Pinpoint the cell where the given text exists, returning its [x, y] midpoint coordinate. 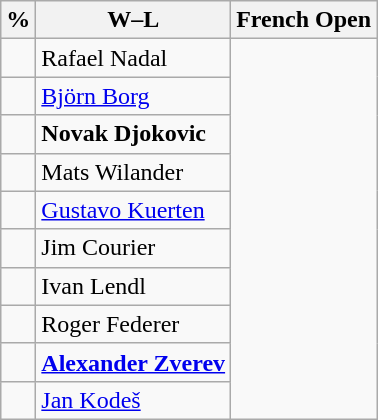
Alexander Zverev [134, 362]
Jim Courier [134, 248]
Jan Kodeš [134, 400]
Björn Borg [134, 96]
Rafael Nadal [134, 58]
W–L [134, 20]
Ivan Lendl [134, 286]
Mats Wilander [134, 172]
French Open [304, 20]
Gustavo Kuerten [134, 210]
% [18, 20]
Novak Djokovic [134, 134]
Roger Federer [134, 324]
